Determine the [x, y] coordinate at the center of the cell enclosing the given text.  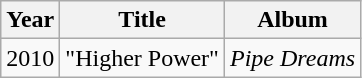
Pipe Dreams [292, 58]
2010 [30, 58]
"Higher Power" [142, 58]
Album [292, 20]
Title [142, 20]
Year [30, 20]
